Locate the cell with the specified text and output its [X, Y] center coordinate. 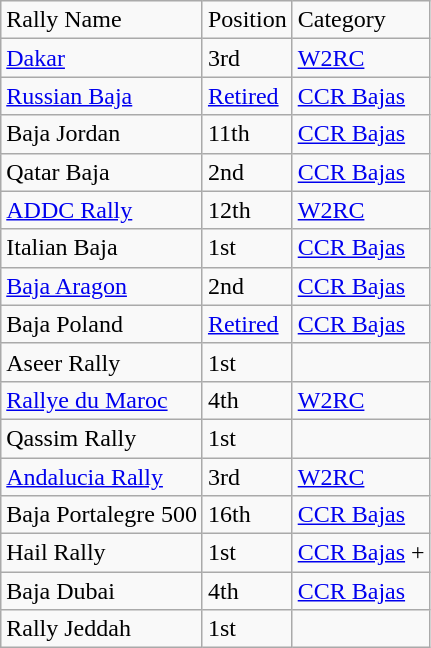
Qassim Rally [102, 438]
Baja Jordan [102, 134]
Italian Baja [102, 248]
Baja Aragon [102, 286]
Baja Poland [102, 324]
Hail Rally [102, 553]
16th [247, 515]
Category [361, 20]
CCR Bajas + [361, 553]
Rally Name [102, 20]
11th [247, 134]
ADDC Rally [102, 210]
Russian Baja [102, 96]
Rally Jeddah [102, 629]
Dakar [102, 58]
Qatar Baja [102, 172]
Baja Dubai [102, 591]
12th [247, 210]
Andalucia Rally [102, 477]
Rallye du Maroc [102, 400]
Position [247, 20]
Aseer Rally [102, 362]
Baja Portalegre 500 [102, 515]
